Return the [x, y] coordinate for the center point of the cell that contains the specified text.  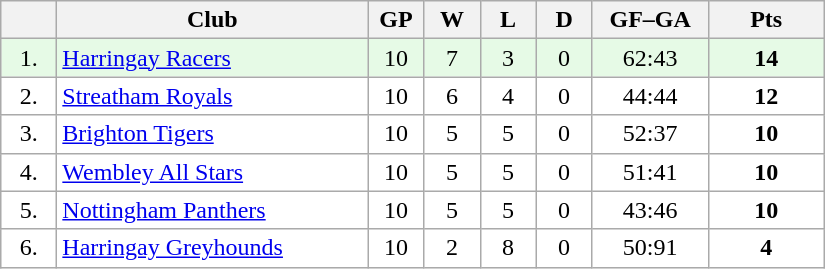
51:41 [650, 172]
GP [396, 20]
7 [452, 58]
3 [508, 58]
4. [29, 172]
43:46 [650, 210]
L [508, 20]
Harringay Greyhounds [212, 248]
12 [766, 96]
D [564, 20]
Pts [766, 20]
8 [508, 248]
2 [452, 248]
14 [766, 58]
GF–GA [650, 20]
6. [29, 248]
44:44 [650, 96]
Streatham Royals [212, 96]
52:37 [650, 134]
Harringay Racers [212, 58]
1. [29, 58]
62:43 [650, 58]
50:91 [650, 248]
W [452, 20]
Wembley All Stars [212, 172]
2. [29, 96]
3. [29, 134]
Brighton Tigers [212, 134]
5. [29, 210]
6 [452, 96]
Nottingham Panthers [212, 210]
Club [212, 20]
